Scan for the cell matching the given text and deliver its [x, y] coordinate at center. 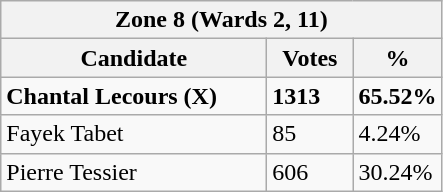
Zone 8 (Wards 2, 11) [222, 20]
606 [310, 172]
Votes [310, 58]
4.24% [398, 134]
Pierre Tessier [134, 172]
Chantal Lecours (X) [134, 96]
65.52% [398, 96]
% [398, 58]
1313 [310, 96]
Candidate [134, 58]
85 [310, 134]
Fayek Tabet [134, 134]
30.24% [398, 172]
